Search for the cell housing the specified text and yield its [x, y] center coordinate. 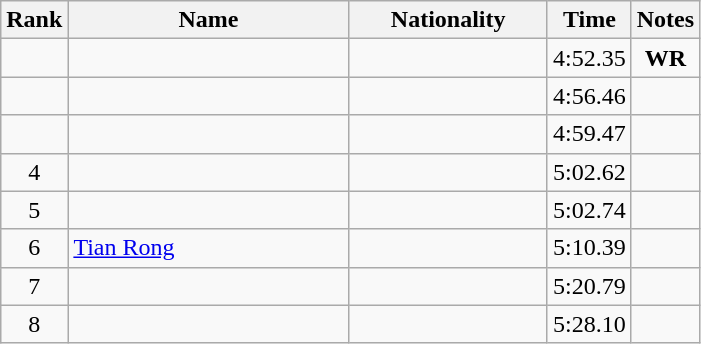
5 [34, 210]
5:20.79 [589, 286]
4:56.46 [589, 96]
4:59.47 [589, 134]
Time [589, 20]
Name [208, 20]
WR [665, 58]
4:52.35 [589, 58]
5:02.62 [589, 172]
7 [34, 286]
5:28.10 [589, 324]
5:10.39 [589, 248]
5:02.74 [589, 210]
8 [34, 324]
Notes [665, 20]
Nationality [448, 20]
Rank [34, 20]
4 [34, 172]
Tian Rong [208, 248]
6 [34, 248]
